Provide the (X, Y) coordinate of the cell's center where the given text is located.  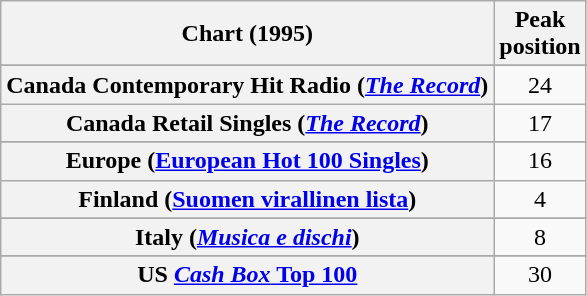
Italy (Musica e dischi) (248, 237)
Europe (European Hot 100 Singles) (248, 161)
4 (540, 199)
Finland (Suomen virallinen lista) (248, 199)
Chart (1995) (248, 34)
Canada Contemporary Hit Radio (The Record) (248, 85)
16 (540, 161)
24 (540, 85)
Canada Retail Singles (The Record) (248, 123)
30 (540, 275)
17 (540, 123)
Peakposition (540, 34)
US Cash Box Top 100 (248, 275)
8 (540, 237)
